Return [X, Y] of the center of cell containing provided text 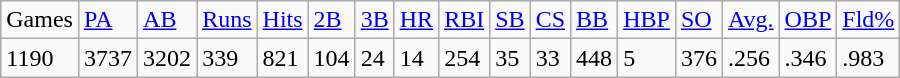
RBI [464, 20]
.983 [868, 58]
HR [416, 20]
104 [332, 58]
SO [698, 20]
3737 [108, 58]
1190 [40, 58]
CS [550, 20]
BB [594, 20]
PA [108, 20]
3B [374, 20]
821 [282, 58]
35 [510, 58]
.346 [808, 58]
339 [227, 58]
Hits [282, 20]
SB [510, 20]
14 [416, 58]
Fld% [868, 20]
Runs [227, 20]
HBP [647, 20]
3202 [168, 58]
5 [647, 58]
24 [374, 58]
448 [594, 58]
AB [168, 20]
2B [332, 20]
33 [550, 58]
376 [698, 58]
Games [40, 20]
.256 [750, 58]
OBP [808, 20]
Avg. [750, 20]
254 [464, 58]
